Detect which cell encompasses the target text, then output its [x, y] center coordinate. 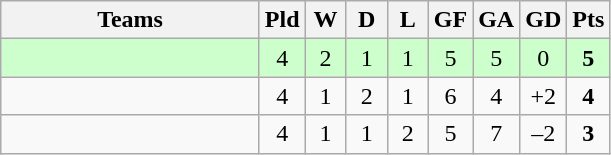
+2 [544, 96]
L [408, 20]
6 [450, 96]
W [326, 20]
Pld [282, 20]
GD [544, 20]
–2 [544, 134]
7 [496, 134]
0 [544, 58]
Pts [588, 20]
GF [450, 20]
D [366, 20]
Teams [130, 20]
GA [496, 20]
3 [588, 134]
